Pinpoint the cell where the given text exists, returning its (X, Y) midpoint coordinate. 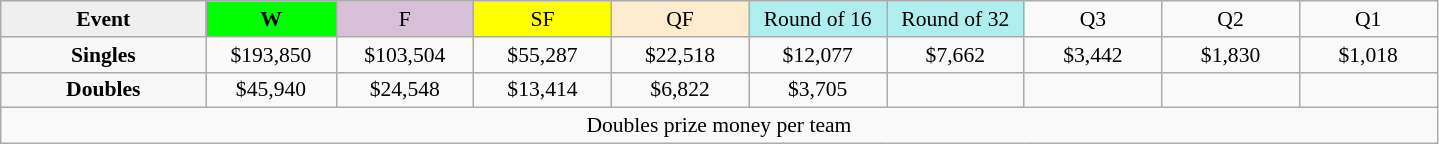
Q3 (1093, 19)
Event (104, 19)
$193,850 (271, 55)
Round of 32 (955, 19)
$45,940 (271, 90)
$103,504 (405, 55)
SF (543, 19)
$13,414 (543, 90)
$1,018 (1368, 55)
Round of 16 (818, 19)
$22,518 (680, 55)
F (405, 19)
QF (680, 19)
$12,077 (818, 55)
$55,287 (543, 55)
Q1 (1368, 19)
$24,548 (405, 90)
Singles (104, 55)
$6,822 (680, 90)
Doubles (104, 90)
$1,830 (1231, 55)
Doubles prize money per team (719, 126)
$3,705 (818, 90)
Q2 (1231, 19)
$7,662 (955, 55)
$3,442 (1093, 55)
W (271, 19)
